From the cell containing the given text, extract its center point as (X, Y) coordinate. 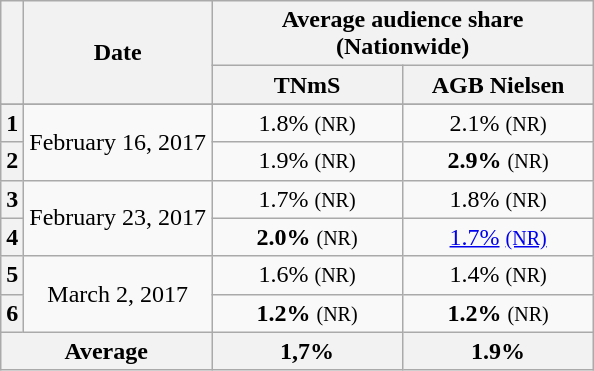
1,7% (308, 351)
1.6% (NR) (308, 275)
6 (12, 313)
February 16, 2017 (118, 142)
1.4% (NR) (498, 275)
Average audience share (Nationwide) (403, 34)
2.0% (NR) (308, 237)
1.9% (NR) (308, 161)
AGB Nielsen (498, 85)
1.9% (498, 351)
5 (12, 275)
February 23, 2017 (118, 218)
Average (106, 351)
March 2, 2017 (118, 294)
3 (12, 199)
2 (12, 161)
4 (12, 237)
1 (12, 123)
Date (118, 52)
2.9% (NR) (498, 161)
TNmS (308, 85)
2.1% (NR) (498, 123)
